Find where the given text appears and provide that cell's center as (x, y) coordinate. 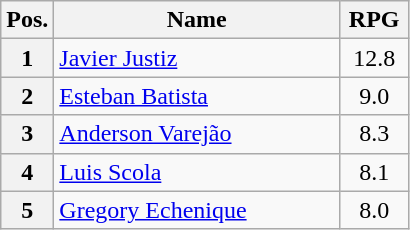
Pos. (28, 20)
8.1 (374, 172)
1 (28, 58)
2 (28, 96)
Luis Scola (197, 172)
3 (28, 134)
Anderson Varejão (197, 134)
Gregory Echenique (197, 210)
4 (28, 172)
12.8 (374, 58)
Name (197, 20)
5 (28, 210)
Javier Justiz (197, 58)
8.3 (374, 134)
Esteban Batista (197, 96)
9.0 (374, 96)
8.0 (374, 210)
RPG (374, 20)
